Search for the cell housing the specified text and yield its [X, Y] center coordinate. 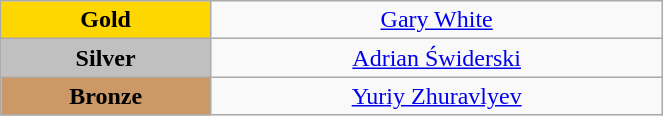
Silver [106, 58]
Yuriy Zhuravlyev [436, 96]
Bronze [106, 96]
Adrian Świderski [436, 58]
Gary White [436, 20]
Gold [106, 20]
